Pinpoint the cell where the given text exists, returning its [x, y] midpoint coordinate. 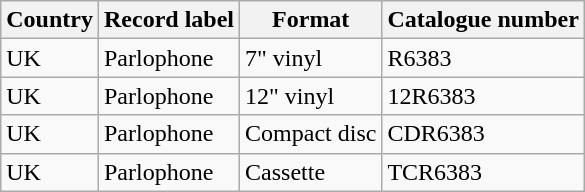
Compact disc [311, 134]
Record label [168, 20]
12R6383 [483, 96]
R6383 [483, 58]
Catalogue number [483, 20]
12" vinyl [311, 96]
Format [311, 20]
CDR6383 [483, 134]
7" vinyl [311, 58]
Cassette [311, 172]
TCR6383 [483, 172]
Country [50, 20]
